For the text-containing cell, return its midpoint in (x, y) coordinate format. 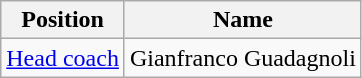
Head coach (63, 58)
Name (242, 20)
Gianfranco Guadagnoli (242, 58)
Position (63, 20)
